Provide the (x, y) coordinate of the cell's center where the given text is located.  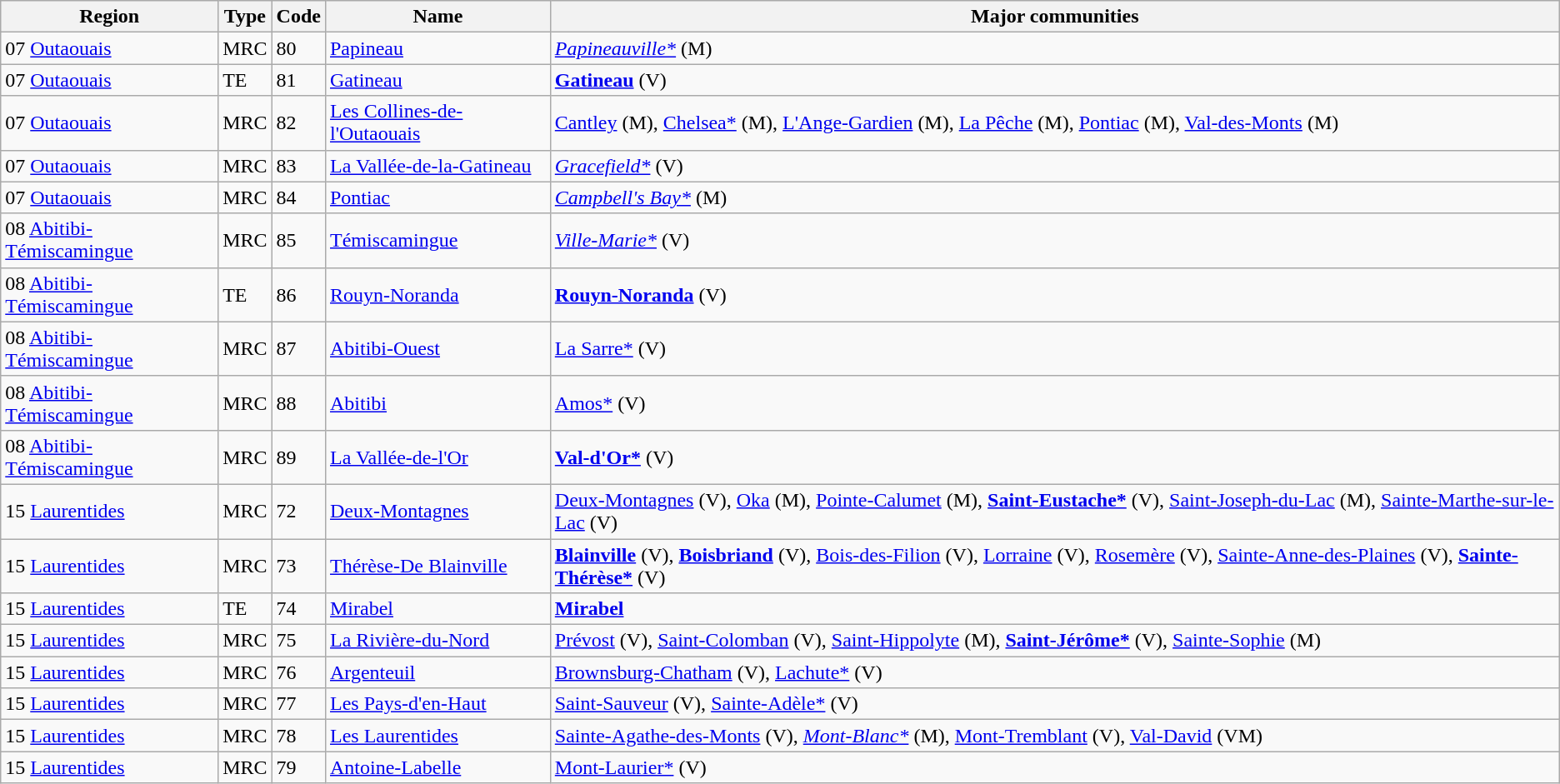
85 (298, 240)
86 (298, 295)
Les Pays-d'en-Haut (437, 704)
81 (298, 80)
Thérèse-De Blainville (437, 565)
76 (298, 672)
Rouyn-Noranda (V) (1055, 295)
88 (298, 403)
Témiscamingue (437, 240)
La Vallée-de-la-Gatineau (437, 166)
79 (298, 767)
89 (298, 457)
Deux-Montagnes (437, 512)
Ville-Marie* (V) (1055, 240)
Mont-Laurier* (V) (1055, 767)
Code (298, 17)
Pontiac (437, 197)
Abitibi-Ouest (437, 348)
Sainte-Agathe-des-Monts (V), Mont-Blanc* (M), Mont-Tremblant (V), Val-David (VM) (1055, 736)
Val-d'Or* (V) (1055, 457)
Rouyn-Noranda (437, 295)
Saint-Sauveur (V), Sainte-Adèle* (V) (1055, 704)
Papineau (437, 48)
77 (298, 704)
Region (110, 17)
Argenteuil (437, 672)
Amos* (V) (1055, 403)
Abitibi (437, 403)
Antoine-Labelle (437, 767)
73 (298, 565)
Major communities (1055, 17)
83 (298, 166)
Gatineau (V) (1055, 80)
Brownsburg-Chatham (V), Lachute* (V) (1055, 672)
87 (298, 348)
78 (298, 736)
Gatineau (437, 80)
La Sarre* (V) (1055, 348)
Cantley (M), Chelsea* (M), L'Ange-Gardien (M), La Pêche (M), Pontiac (M), Val-des-Monts (M) (1055, 123)
Les Collines-de-l'Outaouais (437, 123)
Type (245, 17)
Papineauville* (M) (1055, 48)
Deux-Montagnes (V), Oka (M), Pointe-Calumet (M), Saint-Eustache* (V), Saint-Joseph-du-Lac (M), Sainte-Marthe-sur-le-Lac (V) (1055, 512)
Prévost (V), Saint-Colomban (V), Saint-Hippolyte (M), Saint-Jérôme* (V), Sainte-Sophie (M) (1055, 641)
75 (298, 641)
72 (298, 512)
La Vallée-de-l'Or (437, 457)
74 (298, 609)
80 (298, 48)
La Rivière-du-Nord (437, 641)
84 (298, 197)
Les Laurentides (437, 736)
Gracefield* (V) (1055, 166)
Name (437, 17)
82 (298, 123)
Blainville (V), Boisbriand (V), Bois-des-Filion (V), Lorraine (V), Rosemère (V), Sainte-Anne-des-Plaines (V), Sainte-Thérèse* (V) (1055, 565)
Campbell's Bay* (M) (1055, 197)
